Identify which cell holds the provided text, then report its [X, Y] central coordinate. 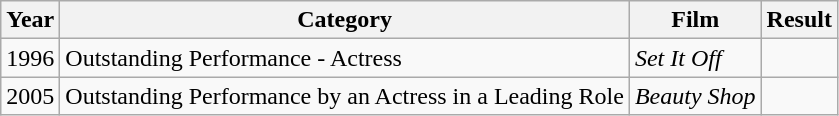
Outstanding Performance by an Actress in a Leading Role [345, 96]
Beauty Shop [695, 96]
1996 [30, 58]
Outstanding Performance - Actress [345, 58]
Film [695, 20]
Set It Off [695, 58]
Year [30, 20]
2005 [30, 96]
Result [799, 20]
Category [345, 20]
